Extract the [x, y] coordinate from the center of the cell holding the provided text.  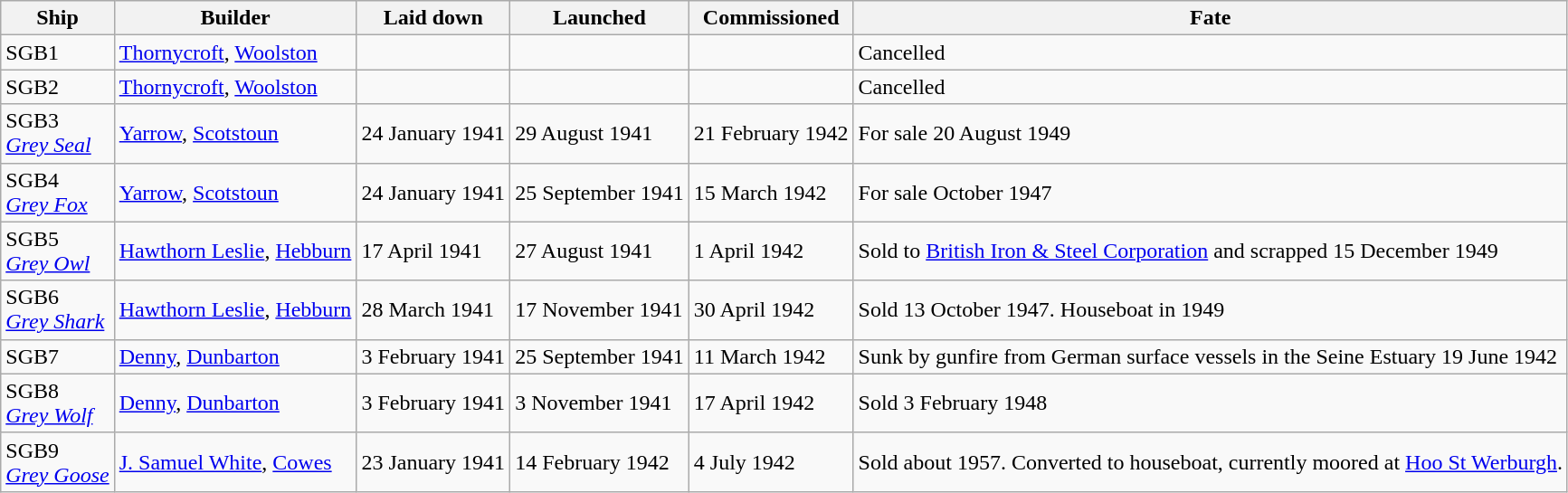
SGB7 [58, 356]
11 March 1942 [771, 356]
SGB3Grey Seal [58, 134]
30 April 1942 [771, 309]
SGB4Grey Fox [58, 192]
Laid down [433, 18]
SGB9Grey Goose [58, 461]
17 April 1942 [771, 403]
SGB2 [58, 87]
14 February 1942 [600, 461]
SGB8Grey Wolf [58, 403]
17 April 1941 [433, 251]
J. Samuel White, Cowes [235, 461]
Launched [600, 18]
SGB6Grey Shark [58, 309]
21 February 1942 [771, 134]
Builder [235, 18]
Sold to British Iron & Steel Corporation and scrapped 15 December 1949 [1211, 251]
Sold 3 February 1948 [1211, 403]
1 April 1942 [771, 251]
SGB5Grey Owl [58, 251]
Fate [1211, 18]
3 November 1941 [600, 403]
23 January 1941 [433, 461]
Sold about 1957. Converted to houseboat, currently moored at Hoo St Werburgh. [1211, 461]
For sale October 1947 [1211, 192]
SGB1 [58, 52]
Commissioned [771, 18]
Ship [58, 18]
27 August 1941 [600, 251]
Sold 13 October 1947. Houseboat in 1949 [1211, 309]
For sale 20 August 1949 [1211, 134]
28 March 1941 [433, 309]
29 August 1941 [600, 134]
4 July 1942 [771, 461]
15 March 1942 [771, 192]
Sunk by gunfire from German surface vessels in the Seine Estuary 19 June 1942 [1211, 356]
17 November 1941 [600, 309]
